From the cell containing the given text, extract its center point as (x, y) coordinate. 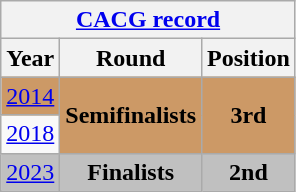
3rd (249, 115)
2023 (30, 172)
Finalists (131, 172)
2018 (30, 134)
CACG record (148, 20)
2014 (30, 96)
Semifinalists (131, 115)
Position (249, 58)
Year (30, 58)
Round (131, 58)
2nd (249, 172)
